Provide the (X, Y) coordinate of the cell's center where the given text is located.  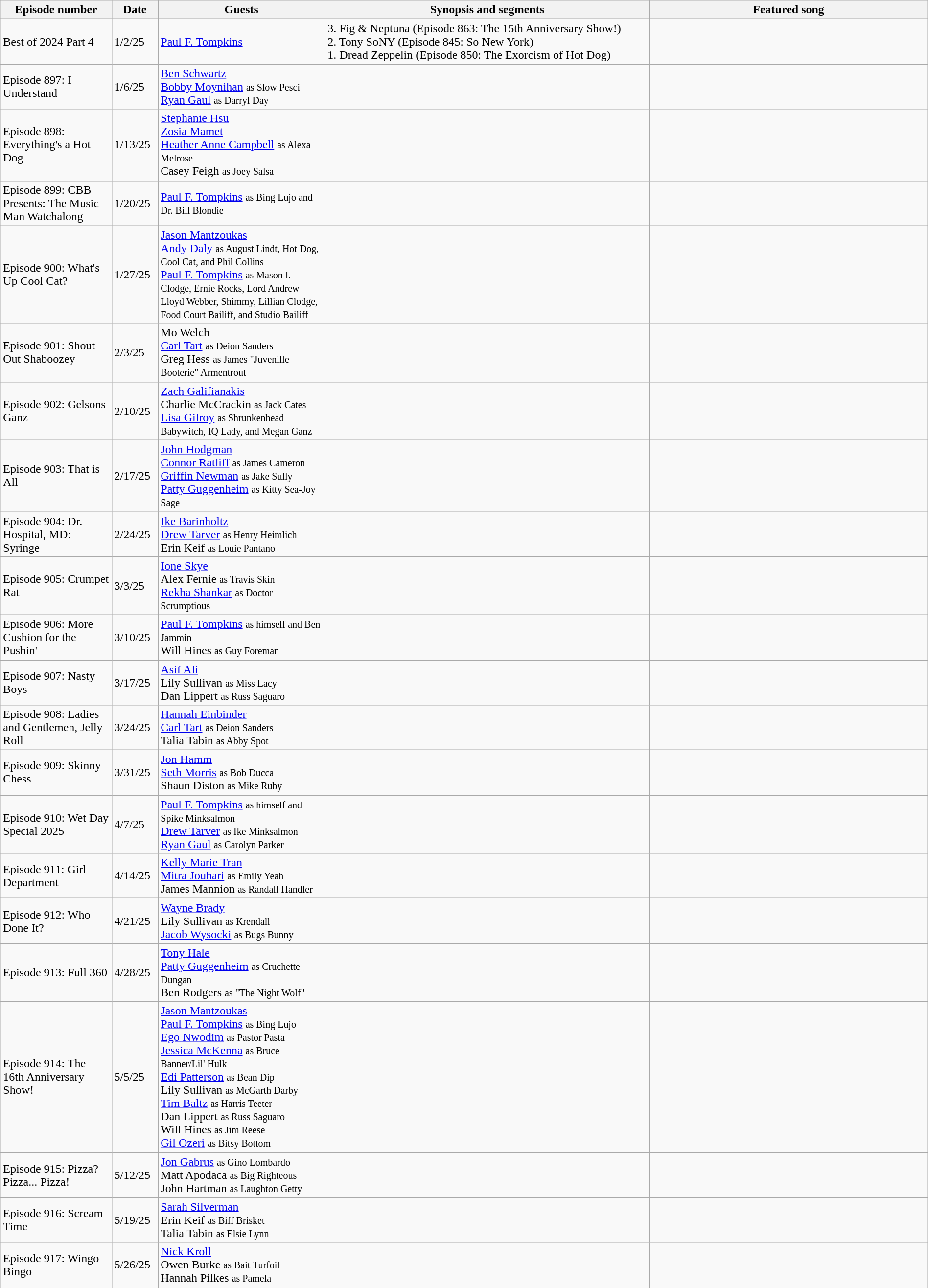
Episode 907: Nasty Boys (56, 682)
Guests (242, 10)
1/2/25 (135, 42)
5/26/25 (135, 1265)
2/24/25 (135, 534)
5/19/25 (135, 1220)
Episode 917: Wingo Bingo (56, 1265)
Ike BarinholtzDrew Tarver as Henry HeimlichErin Keif as Louie Pantano (242, 534)
Episode 909: Skinny Chess (56, 773)
Episode 911: Girl Department (56, 876)
Zach GalifianakisCharlie McCrackin as Jack CatesLisa Gilroy as Shrunkenhead Babywitch, IQ Lady, and Megan Ganz (242, 411)
Ione SkyeAlex Fernie as Travis SkinRekha Shankar as Doctor Scrumptious (242, 585)
Wayne BradyLily Sullivan as KrendallJacob Wysocki as Bugs Bunny (242, 921)
Kelly Marie TranMitra Jouhari as Emily YeahJames Mannion as Randall Handler (242, 876)
Episode 910: Wet Day Special 2025 (56, 824)
4/28/25 (135, 973)
Episode 916: Scream Time (56, 1220)
Nick KrollOwen Burke as Bait TurfoilHannah Pilkes as Pamela (242, 1265)
3/24/25 (135, 728)
5/12/25 (135, 1175)
3/17/25 (135, 682)
Episode 912: Who Done It? (56, 921)
Jon HammSeth Morris as Bob DuccaShaun Diston as Mike Ruby (242, 773)
Paul F. Tompkins as Bing Lujo and Dr. Bill Blondie (242, 203)
5/5/25 (135, 1077)
Hannah EinbinderCarl Tart as Deion SandersTalia Tabin as Abby Spot (242, 728)
2/17/25 (135, 476)
Episode 904: Dr. Hospital, MD: Syringe (56, 534)
Paul F. Tompkins as himself and Ben JamminWill Hines as Guy Foreman (242, 637)
2/3/25 (135, 352)
Paul F. Tompkins as himself and Spike MinksalmonDrew Tarver as Ike MinksalmonRyan Gaul as Carolyn Parker (242, 824)
Ben SchwartzBobby Moynihan as Slow PesciRyan Gaul as Darryl Day (242, 87)
Featured song (789, 10)
Tony HalePatty Guggenheim as Cruchette DunganBen Rodgers as "The Night Wolf" (242, 973)
2/10/25 (135, 411)
4/7/25 (135, 824)
3/10/25 (135, 637)
Mo WelchCarl Tart as Deion SandersGreg Hess as James "Juvenille Booterie" Armentrout (242, 352)
4/21/25 (135, 921)
4/14/25 (135, 876)
1/20/25 (135, 203)
Paul F. Tompkins (242, 42)
1/6/25 (135, 87)
John HodgmanConnor Ratliff as James CameronGriffin Newman as Jake SullyPatty Guggenheim as Kitty Sea-Joy Sage (242, 476)
Synopsis and segments (487, 10)
Episode 914: The 16th Anniversary Show! (56, 1077)
Episode 905: Crumpet Rat (56, 585)
Episode 900: What's Up Cool Cat? (56, 275)
Jon Gabrus as Gino LombardoMatt Apodaca as Big RighteousJohn Hartman as Laughton Getty (242, 1175)
Episode 899: CBB Presents: The Music Man Watchalong (56, 203)
Sarah SilvermanErin Keif as Biff BrisketTalia Tabin as Elsie Lynn (242, 1220)
Episode 903: That is All (56, 476)
Episode 906: More Cushion for the Pushin' (56, 637)
Episode 901: Shout Out Shaboozey (56, 352)
Asif AliLily Sullivan as Miss LacyDan Lippert as Russ Saguaro (242, 682)
Best of 2024 Part 4 (56, 42)
Stephanie HsuZosia MametHeather Anne Campbell as Alexa MelroseCasey Feigh as Joey Salsa (242, 145)
Episode 898: Everything's a Hot Dog (56, 145)
1/13/25 (135, 145)
Episode 915: Pizza? Pizza... Pizza! (56, 1175)
3/31/25 (135, 773)
Episode 908: Ladies and Gentlemen, Jelly Roll (56, 728)
Episode 913: Full 360 (56, 973)
Date (135, 10)
Episode 902: Gelsons Ganz (56, 411)
3/3/25 (135, 585)
Episode number (56, 10)
Episode 897: I Understand (56, 87)
1/27/25 (135, 275)
